Locate the cell with the specified text and output its [x, y] center coordinate. 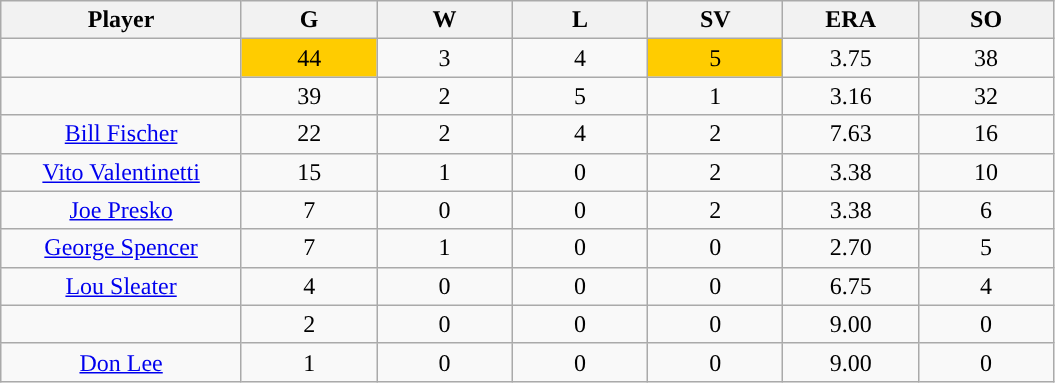
Bill Fischer [122, 134]
6.75 [850, 286]
16 [986, 134]
6 [986, 210]
7.63 [850, 134]
W [444, 20]
SV [716, 20]
ERA [850, 20]
44 [308, 58]
SO [986, 20]
22 [308, 134]
Player [122, 20]
39 [308, 96]
Vito Valentinetti [122, 172]
15 [308, 172]
Lou Sleater [122, 286]
George Spencer [122, 248]
3.75 [850, 58]
38 [986, 58]
G [308, 20]
L [580, 20]
3.16 [850, 96]
32 [986, 96]
3 [444, 58]
Joe Presko [122, 210]
2.70 [850, 248]
Don Lee [122, 362]
10 [986, 172]
